Capture the cell that displays the provided text and extract its [X, Y] central coordinate. 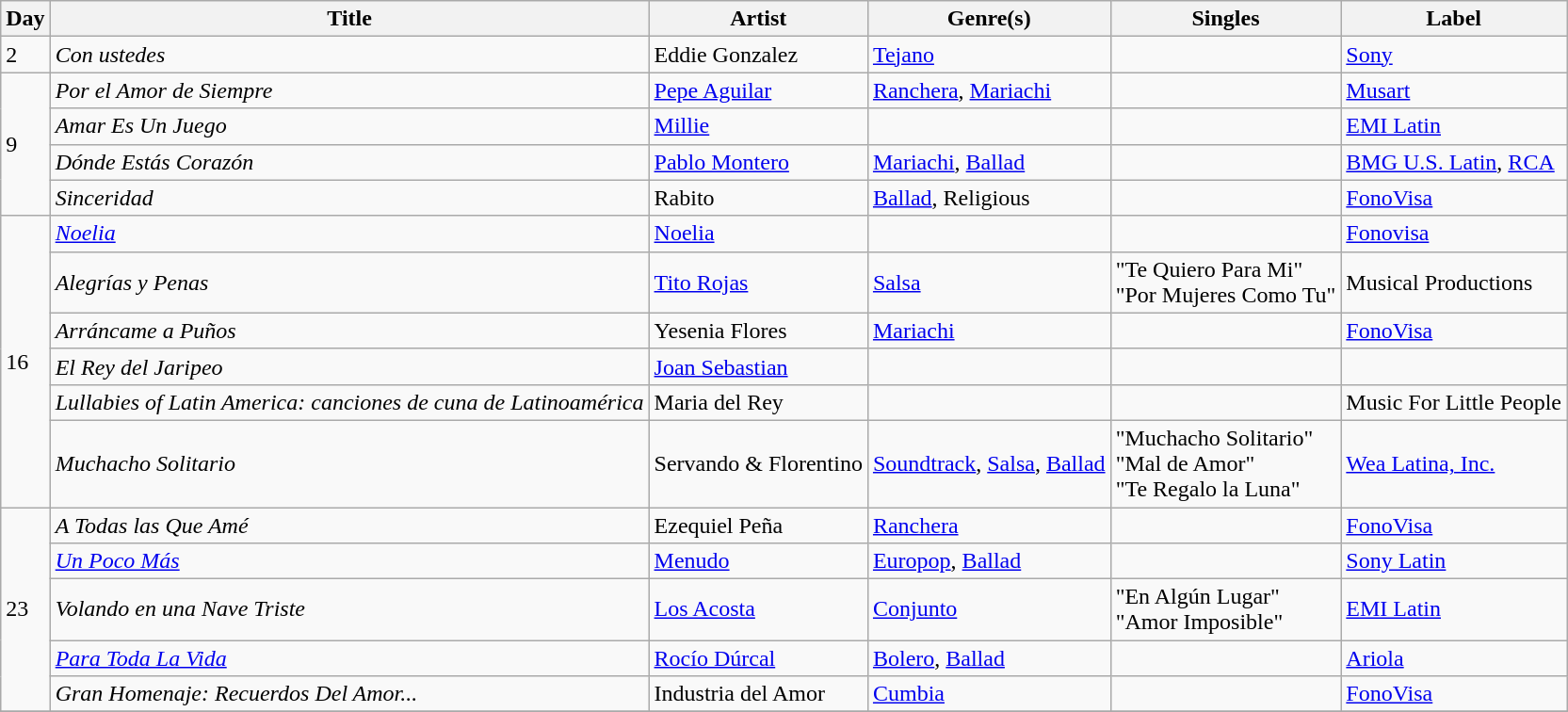
Mariachi, Ballad [989, 162]
Pepe Aguilar [758, 90]
Mariachi [989, 331]
Soundtrack, Salsa, Ballad [989, 463]
Musical Productions [1454, 283]
Dónde Estás Corazón [349, 162]
Fonovisa [1454, 234]
Servando & Florentino [758, 463]
Eddie Gonzalez [758, 55]
Ranchera [989, 525]
Lullabies of Latin America: canciones de cuna de Latinoamérica [349, 402]
Rabito [758, 198]
Joan Sebastian [758, 366]
Industria del Amor [758, 694]
16 [25, 362]
Gran Homenaje: Recuerdos Del Amor... [349, 694]
"En Algún Lugar""Amor Imposible" [1226, 610]
Ariola [1454, 658]
23 [25, 608]
Singles [1226, 19]
Conjunto [989, 610]
Sony [1454, 55]
Alegrías y Penas [349, 283]
BMG U.S. Latin, RCA [1454, 162]
Ranchera, Mariachi [989, 90]
Con ustedes [349, 55]
Yesenia Flores [758, 331]
Ballad, Religious [989, 198]
2 [25, 55]
Salsa [989, 283]
Los Acosta [758, 610]
Cumbia [989, 694]
Muchacho Solitario [349, 463]
Millie [758, 126]
Tejano [989, 55]
Label [1454, 19]
Europop, Ballad [989, 561]
Volando en una Nave Triste [349, 610]
Music For Little People [1454, 402]
Pablo Montero [758, 162]
Sony Latin [1454, 561]
A Todas las Que Amé [349, 525]
Un Poco Más [349, 561]
Tito Rojas [758, 283]
"Muchacho Solitario""Mal de Amor""Te Regalo la Luna" [1226, 463]
Menudo [758, 561]
Title [349, 19]
Wea Latina, Inc. [1454, 463]
Sinceridad [349, 198]
El Rey del Jaripeo [349, 366]
Maria del Rey [758, 402]
Amar Es Un Juego [349, 126]
Day [25, 19]
Musart [1454, 90]
Por el Amor de Siempre [349, 90]
Genre(s) [989, 19]
Bolero, Ballad [989, 658]
Rocío Dúrcal [758, 658]
"Te Quiero Para Mi""Por Mujeres Como Tu" [1226, 283]
9 [25, 144]
Ezequiel Peña [758, 525]
Para Toda La Vida [349, 658]
Artist [758, 19]
Arráncame a Puños [349, 331]
